Locate the cell with the specified text and output its (x, y) center coordinate. 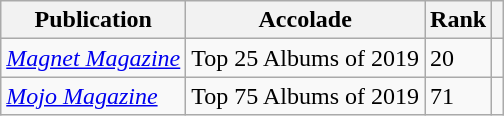
Magnet Magazine (94, 58)
Accolade (306, 20)
71 (458, 96)
20 (458, 58)
Publication (94, 20)
Top 75 Albums of 2019 (306, 96)
Rank (458, 20)
Mojo Magazine (94, 96)
Top 25 Albums of 2019 (306, 58)
